Find where the given text appears and provide that cell's center as [x, y] coordinate. 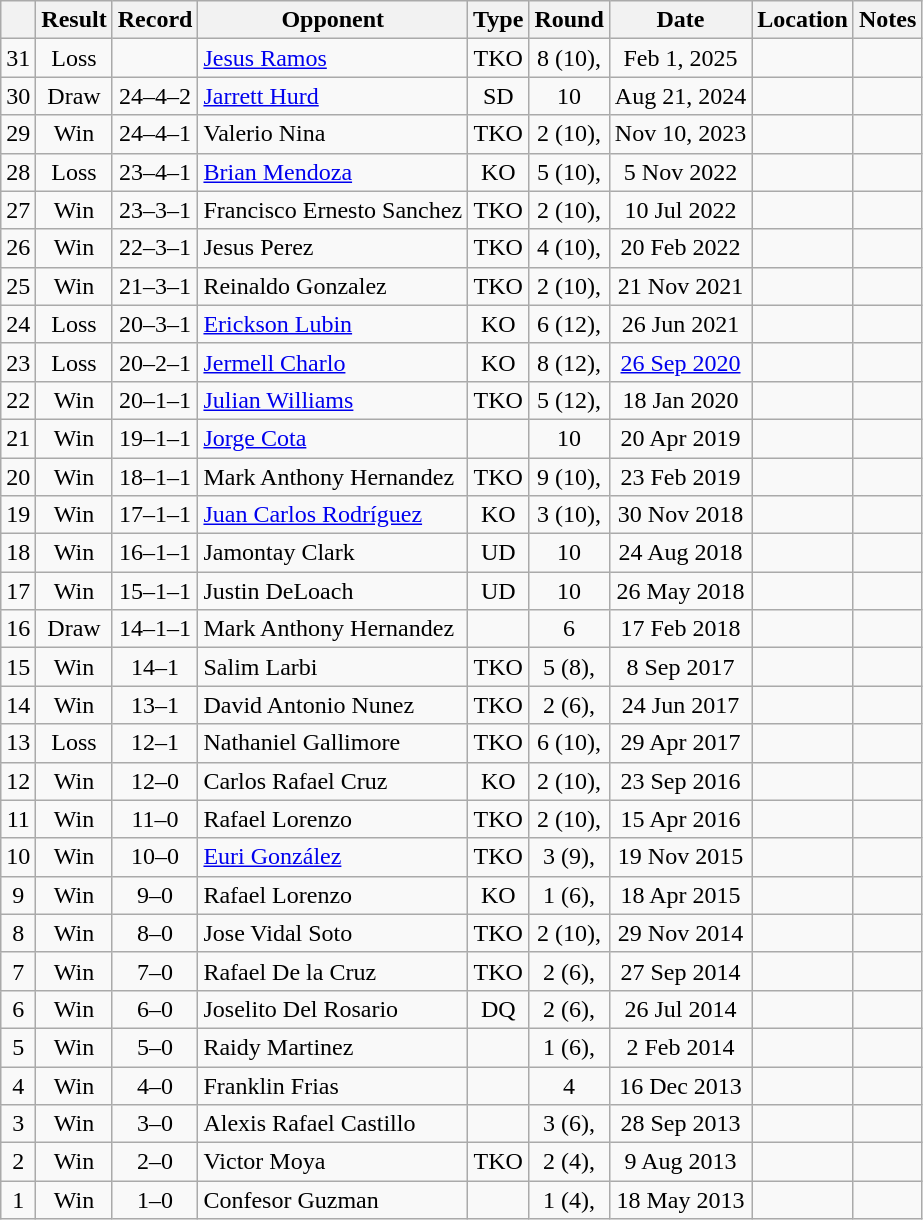
Nathaniel Gallimore [333, 743]
9 (10), [569, 477]
1 (4), [569, 1200]
20 Apr 2019 [680, 438]
Result [74, 20]
Alexis Rafael Castillo [333, 1124]
Confesor Guzman [333, 1200]
18 May 2013 [680, 1200]
24–4–1 [155, 134]
Victor Moya [333, 1162]
Jorge Cota [333, 438]
Valerio Nina [333, 134]
29 [18, 134]
6 (10), [569, 743]
18 Jan 2020 [680, 400]
15 Apr 2016 [680, 819]
Jesus Perez [333, 248]
27 [18, 210]
DQ [498, 1009]
14–1–1 [155, 629]
1 [18, 1200]
26 Sep 2020 [680, 362]
9–0 [155, 895]
5 (10), [569, 172]
20–3–1 [155, 324]
19 Nov 2015 [680, 857]
7 [18, 971]
29 Nov 2014 [680, 933]
26 [18, 248]
21 Nov 2021 [680, 286]
2–0 [155, 1162]
23 Sep 2016 [680, 781]
Justin DeLoach [333, 591]
Juan Carlos Rodríguez [333, 515]
5 Nov 2022 [680, 172]
28 [18, 172]
19 [18, 515]
17–1–1 [155, 515]
11–0 [155, 819]
23 [18, 362]
SD [498, 96]
Jesus Ramos [333, 58]
3 (6), [569, 1124]
3 [18, 1124]
Aug 21, 2024 [680, 96]
31 [18, 58]
5 (8), [569, 667]
16–1–1 [155, 553]
Feb 1, 2025 [680, 58]
29 Apr 2017 [680, 743]
7–0 [155, 971]
15 [18, 667]
23–4–1 [155, 172]
18–1–1 [155, 477]
8 (12), [569, 362]
23–3–1 [155, 210]
Record [155, 20]
8–0 [155, 933]
6–0 [155, 1009]
2 (4), [569, 1162]
24 Jun 2017 [680, 705]
Franklin Frias [333, 1085]
5–0 [155, 1047]
23 Feb 2019 [680, 477]
Julian Williams [333, 400]
Notes [887, 20]
Salim Larbi [333, 667]
3 (9), [569, 857]
Type [498, 20]
13–1 [155, 705]
21–3–1 [155, 286]
Round [569, 20]
8 Sep 2017 [680, 667]
3 (10), [569, 515]
Jamontay Clark [333, 553]
David Antonio Nunez [333, 705]
Joselito Del Rosario [333, 1009]
Erickson Lubin [333, 324]
26 Jul 2014 [680, 1009]
Francisco Ernesto Sanchez [333, 210]
4–0 [155, 1085]
4 (10), [569, 248]
9 [18, 895]
30 Nov 2018 [680, 515]
Reinaldo Gonzalez [333, 286]
11 [18, 819]
Jermell Charlo [333, 362]
15–1–1 [155, 591]
10–0 [155, 857]
17 [18, 591]
18 [18, 553]
6 (12), [569, 324]
5 (12), [569, 400]
Brian Mendoza [333, 172]
20–2–1 [155, 362]
24 Aug 2018 [680, 553]
3–0 [155, 1124]
Location [803, 20]
12–0 [155, 781]
9 Aug 2013 [680, 1162]
2 [18, 1162]
Euri González [333, 857]
25 [18, 286]
20 Feb 2022 [680, 248]
12–1 [155, 743]
16 Dec 2013 [680, 1085]
20–1–1 [155, 400]
19–1–1 [155, 438]
22 [18, 400]
Rafael De la Cruz [333, 971]
16 [18, 629]
24–4–2 [155, 96]
24 [18, 324]
Date [680, 20]
5 [18, 1047]
2 Feb 2014 [680, 1047]
20 [18, 477]
22–3–1 [155, 248]
17 Feb 2018 [680, 629]
13 [18, 743]
Opponent [333, 20]
21 [18, 438]
27 Sep 2014 [680, 971]
Jarrett Hurd [333, 96]
14–1 [155, 667]
12 [18, 781]
18 Apr 2015 [680, 895]
14 [18, 705]
8 (10), [569, 58]
26 May 2018 [680, 591]
8 [18, 933]
Nov 10, 2023 [680, 134]
26 Jun 2021 [680, 324]
Jose Vidal Soto [333, 933]
1–0 [155, 1200]
Raidy Martinez [333, 1047]
Carlos Rafael Cruz [333, 781]
30 [18, 96]
28 Sep 2013 [680, 1124]
10 Jul 2022 [680, 210]
